From the cell containing the given text, extract its center point as [x, y] coordinate. 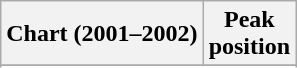
Peakposition [249, 34]
Chart (2001–2002) [102, 34]
